Provide the (x, y) coordinate of the cell's center where the given text is located.  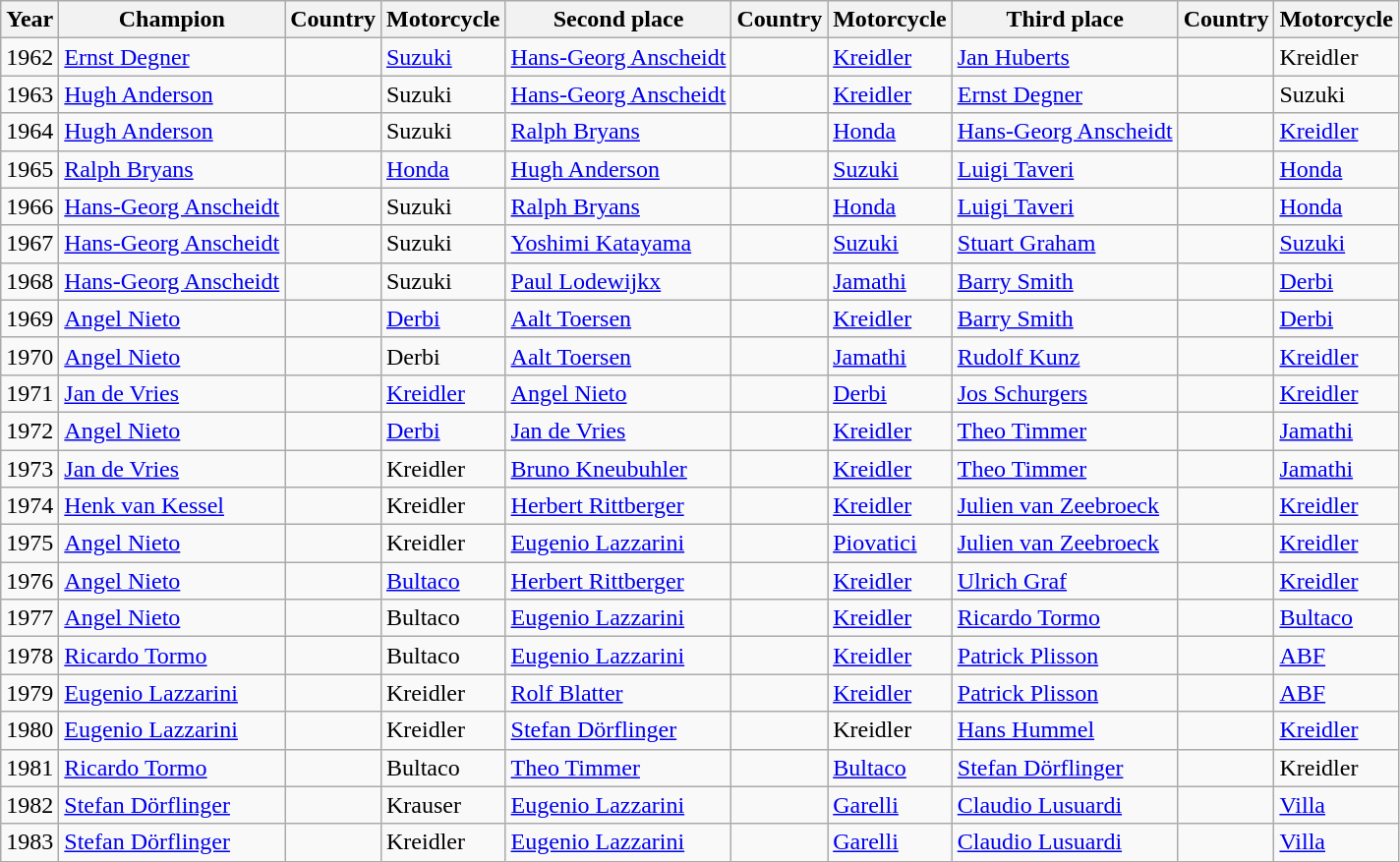
1969 (29, 318)
1982 (29, 805)
1978 (29, 656)
1975 (29, 544)
Jan Huberts (1065, 57)
1962 (29, 57)
Rudolf Kunz (1065, 356)
1983 (29, 842)
1968 (29, 281)
1970 (29, 356)
Ulrich Graf (1065, 581)
Champion (172, 20)
Henk van Kessel (172, 506)
1973 (29, 469)
Paul Lodewijkx (618, 281)
1971 (29, 393)
1977 (29, 618)
Rolf Blatter (618, 693)
Hans Hummel (1065, 730)
Bruno Kneubuhler (618, 469)
1976 (29, 581)
Year (29, 20)
Stuart Graham (1065, 244)
1980 (29, 730)
1981 (29, 768)
1979 (29, 693)
1974 (29, 506)
1964 (29, 132)
1965 (29, 169)
Piovatici (891, 544)
1966 (29, 206)
Krauser (442, 805)
Jos Schurgers (1065, 393)
1967 (29, 244)
1972 (29, 431)
Third place (1065, 20)
1963 (29, 94)
Yoshimi Katayama (618, 244)
Second place (618, 20)
